Output the [x, y] coordinate of the center of the cell containing the given text.  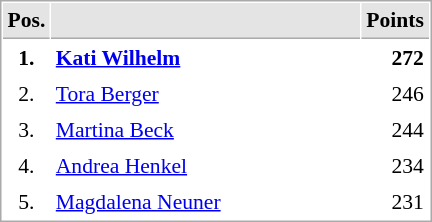
1. [26, 57]
234 [396, 165]
3. [26, 129]
Points [396, 21]
4. [26, 165]
Martina Beck [206, 129]
Magdalena Neuner [206, 201]
244 [396, 129]
2. [26, 93]
Pos. [26, 21]
246 [396, 93]
272 [396, 57]
Andrea Henkel [206, 165]
Tora Berger [206, 93]
5. [26, 201]
Kati Wilhelm [206, 57]
231 [396, 201]
